Scan for the cell matching the given text and deliver its [X, Y] coordinate at center. 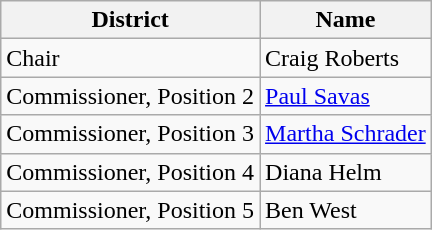
Diana Helm [346, 172]
Ben West [346, 210]
Name [346, 20]
District [130, 20]
Paul Savas [346, 96]
Craig Roberts [346, 58]
Commissioner, Position 5 [130, 210]
Martha Schrader [346, 134]
Chair [130, 58]
Commissioner, Position 2 [130, 96]
Commissioner, Position 3 [130, 134]
Commissioner, Position 4 [130, 172]
